Search for the cell housing the specified text and yield its [X, Y] center coordinate. 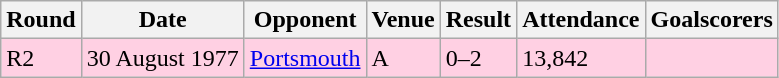
13,842 [581, 58]
Attendance [581, 20]
Portsmouth [305, 58]
Round [41, 20]
30 August 1977 [162, 58]
Result [478, 20]
Date [162, 20]
A [403, 58]
Venue [403, 20]
R2 [41, 58]
Opponent [305, 20]
Goalscorers [712, 20]
0–2 [478, 58]
